Return (X, Y) of the center of cell containing provided text 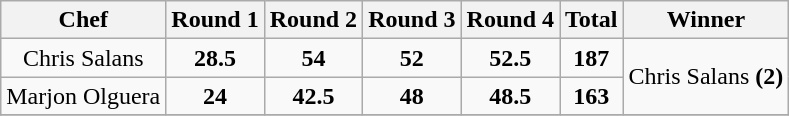
Round 4 (510, 20)
48.5 (510, 96)
Winner (706, 20)
52 (412, 58)
Round 2 (313, 20)
163 (592, 96)
48 (412, 96)
Round 1 (215, 20)
Round 3 (412, 20)
Total (592, 20)
24 (215, 96)
52.5 (510, 58)
Chris Salans (2) (706, 77)
Chef (84, 20)
54 (313, 58)
42.5 (313, 96)
187 (592, 58)
Marjon Olguera (84, 96)
28.5 (215, 58)
Chris Salans (84, 58)
